Determine the (X, Y) coordinate at the center of the cell enclosing the given text.  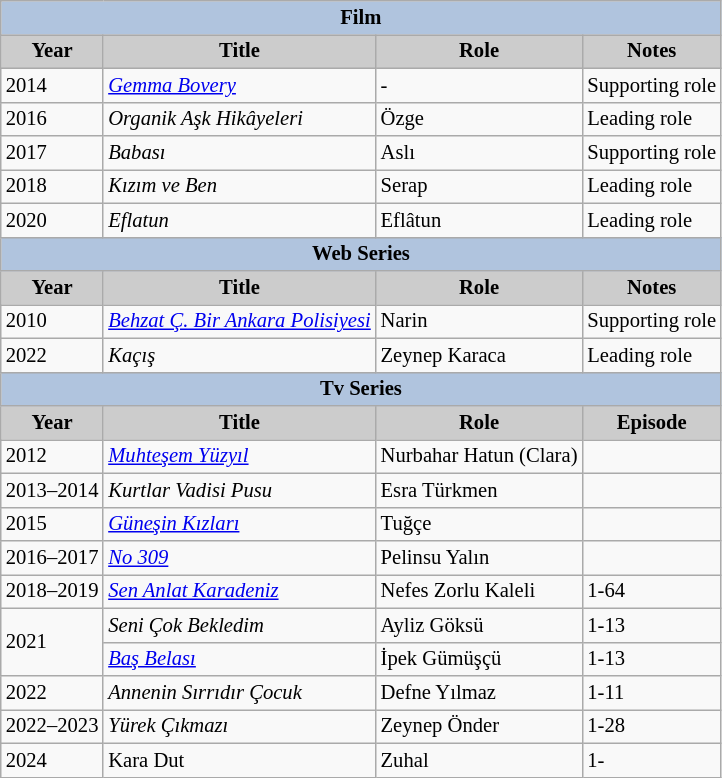
2018–2019 (52, 591)
Web Series (361, 254)
Serap (480, 186)
Annenin Sırrıdır Çocuk (239, 693)
2018 (52, 186)
2017 (52, 153)
Babası (239, 153)
Aslı (480, 153)
Gemma Bovery (239, 85)
2016–2017 (52, 557)
Zuhal (480, 760)
Sen Anlat Karadeniz (239, 591)
2020 (52, 220)
Seni Çok Bekledim (239, 625)
Nurbahar Hatun (Clara) (480, 456)
Kızım ve Ben (239, 186)
Tv Series (361, 389)
Baş Belası (239, 659)
2013–2014 (52, 490)
Narin (480, 321)
2010 (52, 321)
Eflâtun (480, 220)
Zeynep Karaca (480, 355)
2015 (52, 524)
Esra Türkmen (480, 490)
2012 (52, 456)
2021 (52, 642)
Özge (480, 119)
Tuğçe (480, 524)
1-11 (652, 693)
Behzat Ç. Bir Ankara Polisiyesi (239, 321)
Organik Aşk Hikâyeleri (239, 119)
Eflatun (239, 220)
Zeynep Önder (480, 726)
İpek Gümüşçü (480, 659)
Episode (652, 423)
Kara Dut (239, 760)
2022–2023 (52, 726)
Film (361, 17)
Nefes Zorlu Kaleli (480, 591)
Yürek Çıkmazı (239, 726)
Güneşin Kızları (239, 524)
1-64 (652, 591)
- (480, 85)
Muhteşem Yüzyıl (239, 456)
1-28 (652, 726)
Defne Yılmaz (480, 693)
No 309 (239, 557)
1- (652, 760)
Kurtlar Vadisi Pusu (239, 490)
2014 (52, 85)
Pelinsu Yalın (480, 557)
Ayliz Göksü (480, 625)
2024 (52, 760)
2016 (52, 119)
Kaçış (239, 355)
